Identify which cell holds the provided text, then report its [x, y] central coordinate. 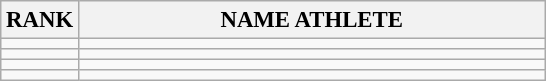
NAME ATHLETE [312, 20]
RANK [40, 20]
